Identify which cell holds the provided text, then report its [X, Y] central coordinate. 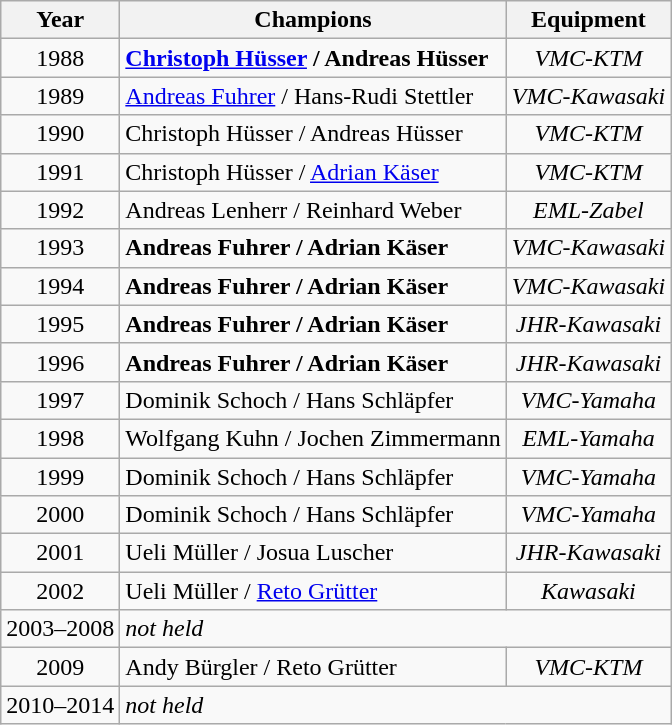
Ueli Müller / Josua Luscher [313, 553]
1993 [60, 248]
2000 [60, 515]
Andreas Lenherr / Reinhard Weber [313, 210]
1991 [60, 172]
1997 [60, 400]
1988 [60, 58]
2010–2014 [60, 705]
1999 [60, 477]
1990 [60, 134]
Ueli Müller / Reto Grütter [313, 591]
1996 [60, 362]
2003–2008 [60, 629]
2009 [60, 667]
EML-Yamaha [588, 438]
Year [60, 20]
Kawasaki [588, 591]
EML-Zabel [588, 210]
1992 [60, 210]
1995 [60, 324]
1998 [60, 438]
Champions [313, 20]
1994 [60, 286]
2002 [60, 591]
Wolfgang Kuhn / Jochen Zimmermann [313, 438]
2001 [60, 553]
Christoph Hüsser / Adrian Käser [313, 172]
Equipment [588, 20]
Andy Bürgler / Reto Grütter [313, 667]
1989 [60, 96]
Andreas Fuhrer / Hans-Rudi Stettler [313, 96]
